Determine the [x, y] coordinate at the center of the cell enclosing the given text.  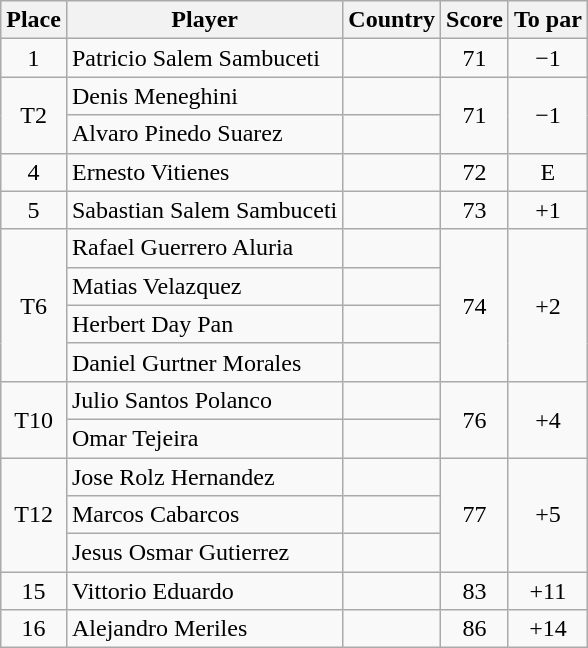
T2 [34, 115]
Jose Rolz Hernandez [204, 477]
Daniel Gurtner Morales [204, 362]
Patricio Salem Sambuceti [204, 58]
Alvaro Pinedo Suarez [204, 134]
Country [392, 20]
Rafael Guerrero Aluria [204, 248]
Matias Velazquez [204, 286]
To par [548, 20]
+5 [548, 515]
+4 [548, 419]
Denis Meneghini [204, 96]
16 [34, 629]
T10 [34, 419]
76 [475, 419]
T12 [34, 515]
Jesus Osmar Gutierrez [204, 553]
Sabastian Salem Sambuceti [204, 210]
73 [475, 210]
86 [475, 629]
15 [34, 591]
77 [475, 515]
E [548, 172]
Marcos Cabarcos [204, 515]
74 [475, 305]
83 [475, 591]
5 [34, 210]
+1 [548, 210]
T6 [34, 305]
Ernesto Vitienes [204, 172]
Place [34, 20]
+14 [548, 629]
Player [204, 20]
Julio Santos Polanco [204, 400]
Alejandro Meriles [204, 629]
Vittorio Eduardo [204, 591]
72 [475, 172]
+2 [548, 305]
Omar Tejeira [204, 438]
Herbert Day Pan [204, 324]
+11 [548, 591]
1 [34, 58]
4 [34, 172]
Score [475, 20]
